Find where the given text appears and provide that cell's center as [x, y] coordinate. 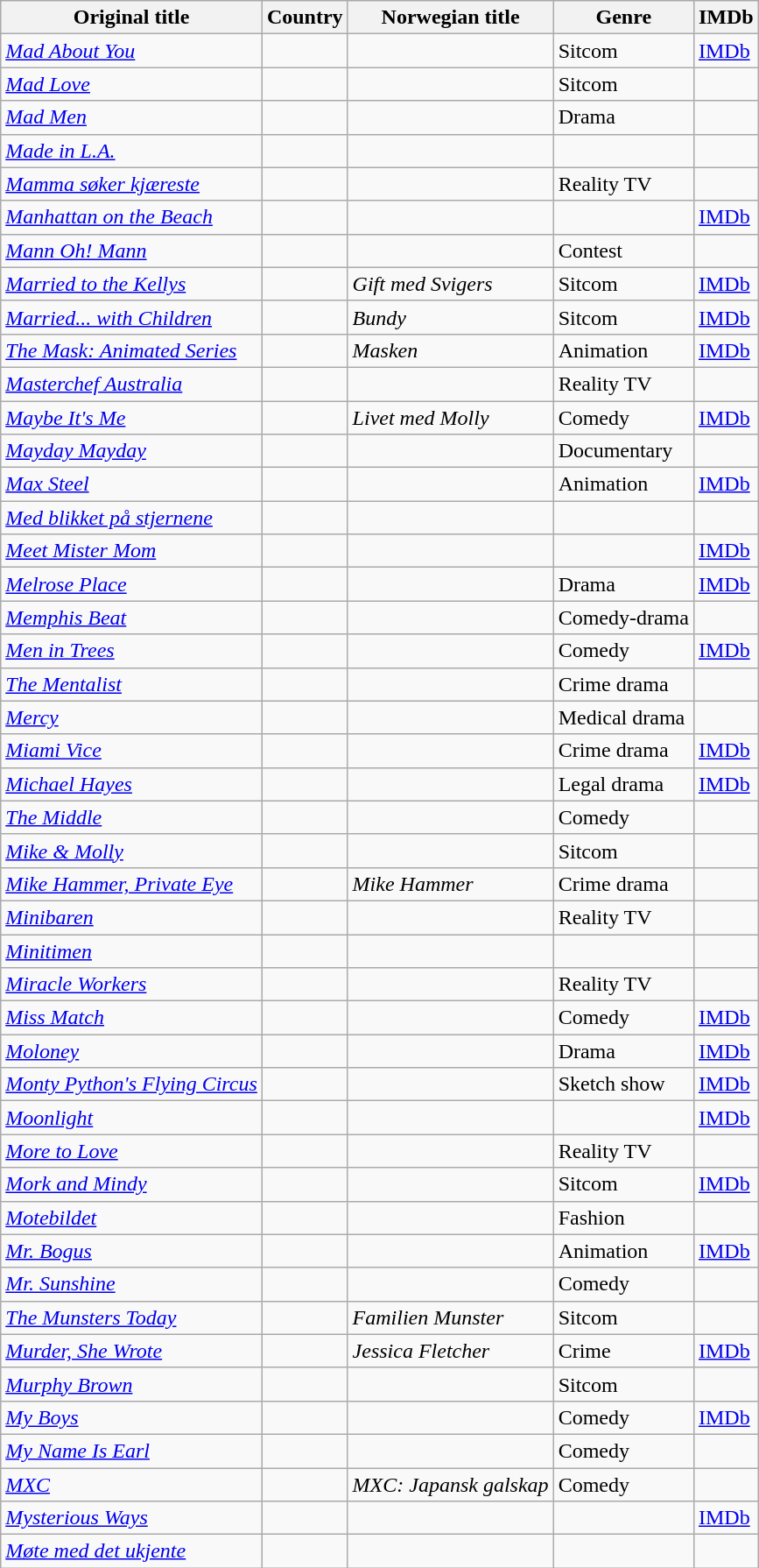
Michael Hayes [131, 784]
Masterchef Australia [131, 384]
Crime [623, 1351]
MXC [131, 1485]
My Name Is Earl [131, 1451]
Murphy Brown [131, 1384]
Murder, She Wrote [131, 1351]
Minitimen [131, 950]
Documentary [623, 451]
More to Love [131, 1151]
Moloney [131, 1051]
Mad Love [131, 84]
Melrose Place [131, 584]
Memphis Beat [131, 618]
Med blikket på stjernene [131, 518]
Mysterious Ways [131, 1518]
Motebildet [131, 1218]
Medical drama [623, 717]
Mercy [131, 717]
The Middle [131, 817]
Mayday Mayday [131, 451]
Meet Mister Mom [131, 551]
Genre [623, 18]
Norwegian title [450, 18]
Mann Oh! Mann [131, 251]
My Boys [131, 1417]
Men in Trees [131, 651]
Miracle Workers [131, 985]
Sketch show [623, 1084]
Moonlight [131, 1118]
Monty Python's Flying Circus [131, 1084]
Masken [450, 350]
Jessica Fletcher [450, 1351]
Original title [131, 18]
The Mentalist [131, 684]
Made in L.A. [131, 151]
Married... with Children [131, 317]
The Munsters Today [131, 1317]
The Mask: Animated Series [131, 350]
Møte med det ukjente [131, 1551]
Livet med Molly [450, 418]
Mad Men [131, 117]
Bundy [450, 317]
Gift med Svigers [450, 284]
Mamma søker kjæreste [131, 184]
Mike Hammer [450, 884]
Married to the Kellys [131, 284]
MXC: Japansk galskap [450, 1485]
Comedy-drama [623, 618]
Mr. Bogus [131, 1251]
Max Steel [131, 484]
Mork and Mindy [131, 1184]
Mike & Molly [131, 851]
Mr. Sunshine [131, 1284]
Contest [623, 251]
Minibaren [131, 917]
Country [305, 18]
Fashion [623, 1218]
Familien Munster [450, 1317]
Mad About You [131, 51]
Maybe It's Me [131, 418]
Legal drama [623, 784]
Miss Match [131, 1018]
Manhattan on the Beach [131, 217]
Miami Vice [131, 751]
Mike Hammer, Private Eye [131, 884]
